Capture the cell that displays the provided text and extract its (x, y) central coordinate. 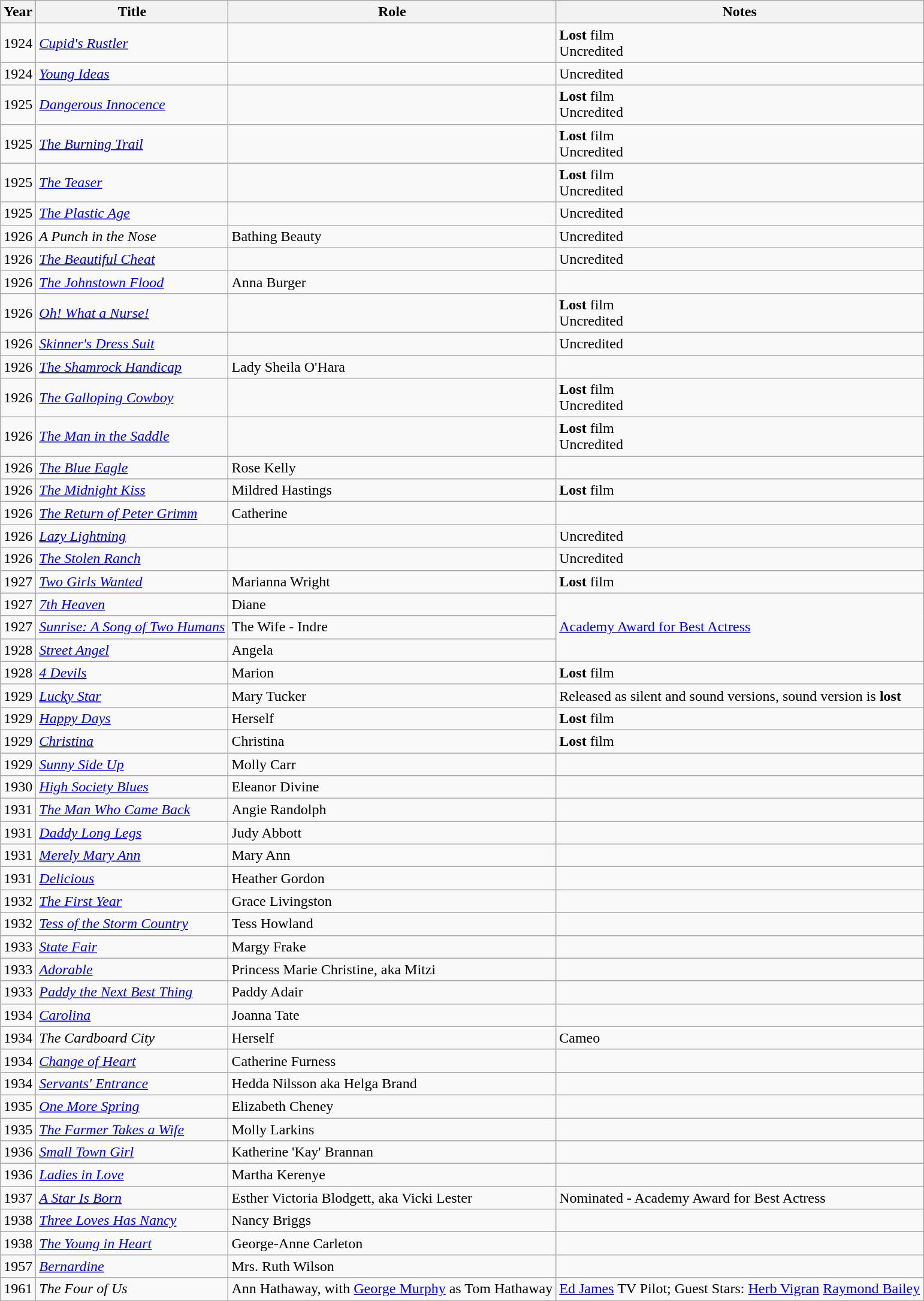
Released as silent and sound versions, sound version is lost (739, 695)
The Young in Heart (132, 1243)
Dangerous Innocence (132, 104)
The Galloping Cowboy (132, 398)
Heather Gordon (392, 878)
Angela (392, 650)
Small Town Girl (132, 1152)
Nominated - Academy Award for Best Actress (739, 1198)
Year (18, 12)
Molly Carr (392, 764)
Cupid's Rustler (132, 43)
Skinner's Dress Suit (132, 344)
A Punch in the Nose (132, 236)
4 Devils (132, 673)
Mrs. Ruth Wilson (392, 1266)
The Midnight Kiss (132, 490)
The Beautiful Cheat (132, 259)
Diane (392, 604)
Tess Howland (392, 924)
Catherine (392, 513)
The Man Who Came Back (132, 810)
Delicious (132, 878)
Academy Award for Best Actress (739, 627)
The First Year (132, 901)
The Farmer Takes a Wife (132, 1129)
Notes (739, 12)
Judy Abbott (392, 833)
Merely Mary Ann (132, 856)
1957 (18, 1266)
Bathing Beauty (392, 236)
Two Girls Wanted (132, 582)
The Plastic Age (132, 213)
Lucky Star (132, 695)
Ann Hathaway, with George Murphy as Tom Hathaway (392, 1289)
Role (392, 12)
Mildred Hastings (392, 490)
The Teaser (132, 182)
Ladies in Love (132, 1175)
The Man in the Saddle (132, 436)
Marianna Wright (392, 582)
High Society Blues (132, 787)
Molly Larkins (392, 1129)
Eleanor Divine (392, 787)
Sunrise: A Song of Two Humans (132, 627)
Lady Sheila O'Hara (392, 366)
Carolina (132, 1015)
One More Spring (132, 1106)
Paddy the Next Best Thing (132, 992)
The Blue Eagle (132, 468)
Happy Days (132, 718)
Sunny Side Up (132, 764)
Adorable (132, 969)
The Four of Us (132, 1289)
Servants' Entrance (132, 1083)
Lazy Lightning (132, 536)
Young Ideas (132, 74)
Hedda Nilsson aka Helga Brand (392, 1083)
Esther Victoria Blodgett, aka Vicki Lester (392, 1198)
Bernardine (132, 1266)
Title (132, 12)
Cameo (739, 1038)
George-Anne Carleton (392, 1243)
Paddy Adair (392, 992)
Rose Kelly (392, 468)
The Shamrock Handicap (132, 366)
Street Angel (132, 650)
Princess Marie Christine, aka Mitzi (392, 969)
The Johnstown Flood (132, 282)
1930 (18, 787)
Nancy Briggs (392, 1221)
Mary Tucker (392, 695)
Angie Randolph (392, 810)
The Return of Peter Grimm (132, 513)
Catherine Furness (392, 1061)
The Stolen Ranch (132, 559)
Anna Burger (392, 282)
Mary Ann (392, 856)
Change of Heart (132, 1061)
Marion (392, 673)
1961 (18, 1289)
Margy Frake (392, 947)
Daddy Long Legs (132, 833)
The Cardboard City (132, 1038)
Martha Kerenye (392, 1175)
The Wife - Indre (392, 627)
Elizabeth Cheney (392, 1106)
State Fair (132, 947)
Oh! What a Nurse! (132, 313)
Three Loves Has Nancy (132, 1221)
Tess of the Storm Country (132, 924)
1937 (18, 1198)
Ed James TV Pilot; Guest Stars: Herb Vigran Raymond Bailey (739, 1289)
Joanna Tate (392, 1015)
Katherine 'Kay' Brannan (392, 1152)
A Star Is Born (132, 1198)
7th Heaven (132, 604)
Grace Livingston (392, 901)
The Burning Trail (132, 144)
